Scan for the cell matching the given text and deliver its [x, y] coordinate at center. 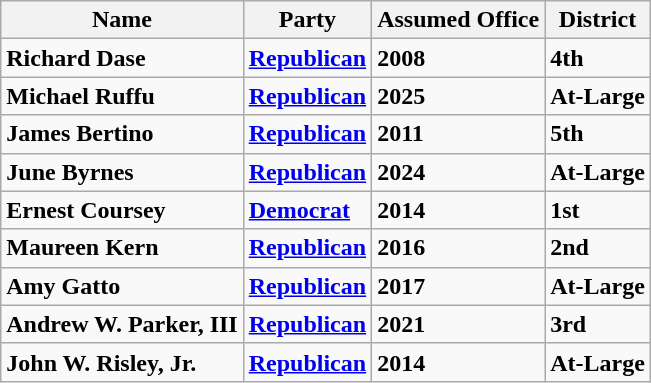
Assumed Office [458, 20]
Maureen Kern [122, 248]
Andrew W. Parker, III [122, 324]
Ernest Coursey [122, 210]
Richard Dase [122, 58]
Name [122, 20]
Amy Gatto [122, 286]
1st [598, 210]
2011 [458, 134]
James Bertino [122, 134]
5th [598, 134]
Michael Ruffu [122, 96]
2nd [598, 248]
Party [307, 20]
2017 [458, 286]
4th [598, 58]
2021 [458, 324]
2008 [458, 58]
2025 [458, 96]
District [598, 20]
Democrat [307, 210]
2016 [458, 248]
2024 [458, 172]
June Byrnes [122, 172]
3rd [598, 324]
John W. Risley, Jr. [122, 362]
